Locate the cell with the specified text and output its (x, y) center coordinate. 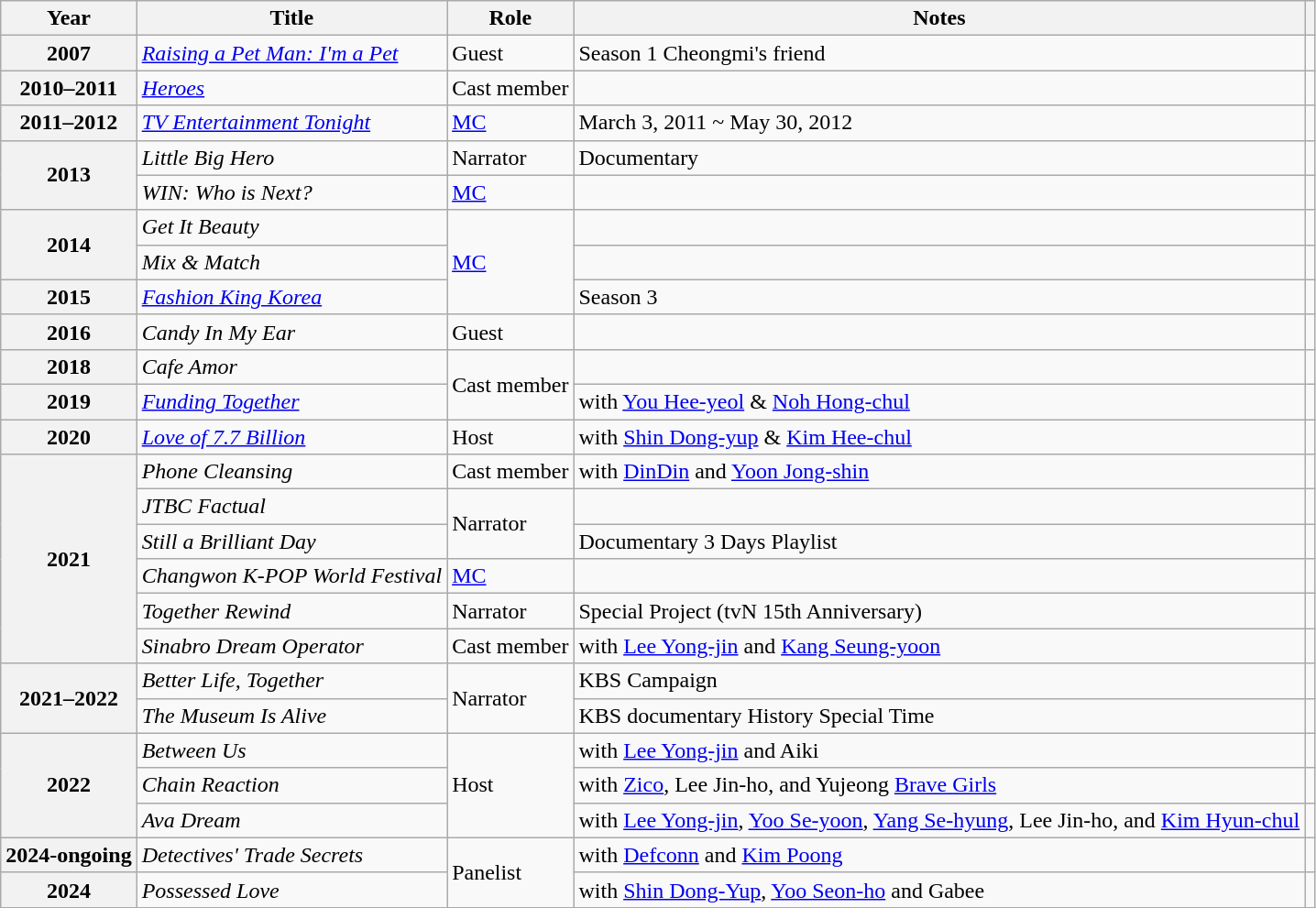
with Lee Yong-jin and Kang Seung-yoon (939, 646)
Funding Together (291, 401)
Love of 7.7 Billion (291, 437)
2024 (69, 890)
with Lee Yong-jin and Aiki (939, 750)
JTBC Factual (291, 507)
2019 (69, 401)
2018 (69, 366)
WIN: Who is Next? (291, 192)
Little Big Hero (291, 158)
Documentary 3 Days Playlist (939, 542)
2014 (69, 245)
with Shin Dong-yup & Kim Hee-chul (939, 437)
Phone Cleansing (291, 472)
2011–2012 (69, 123)
The Museum Is Alive (291, 716)
TV Entertainment Tonight (291, 123)
with Lee Yong-jin, Yoo Se-yoon, Yang Se-hyung, Lee Jin-ho, and Kim Hyun-chul (939, 820)
Notes (939, 18)
Between Us (291, 750)
KBS Campaign (939, 681)
2010–2011 (69, 88)
Possessed Love (291, 890)
March 3, 2011 ~ May 30, 2012 (939, 123)
with DinDin and Yoon Jong-shin (939, 472)
2020 (69, 437)
2007 (69, 53)
Heroes (291, 88)
with Shin Dong-Yup, Yoo Seon-ho and Gabee (939, 890)
with Defconn and Kim Poong (939, 855)
Title (291, 18)
Detectives' Trade Secrets (291, 855)
with Zico, Lee Jin-ho, and Yujeong Brave Girls (939, 785)
Role (510, 18)
2013 (69, 175)
Together Rewind (291, 611)
Season 1 Cheongmi's friend (939, 53)
KBS documentary History Special Time (939, 716)
2024-ongoing (69, 855)
Panelist (510, 872)
Fashion King Korea (291, 297)
Special Project (tvN 15th Anniversary) (939, 611)
Still a Brilliant Day (291, 542)
2016 (69, 332)
Cafe Amor (291, 366)
2021–2022 (69, 698)
Changwon K-POP World Festival (291, 576)
Raising a Pet Man: I'm a Pet (291, 53)
Chain Reaction (291, 785)
2021 (69, 559)
Documentary (939, 158)
Mix & Match (291, 262)
2015 (69, 297)
Season 3 (939, 297)
2022 (69, 785)
Year (69, 18)
Ava Dream (291, 820)
Better Life, Together (291, 681)
Candy In My Ear (291, 332)
Get It Beauty (291, 227)
Sinabro Dream Operator (291, 646)
with You Hee-yeol & Noh Hong-chul (939, 401)
